Search for the cell housing the specified text and yield its [X, Y] center coordinate. 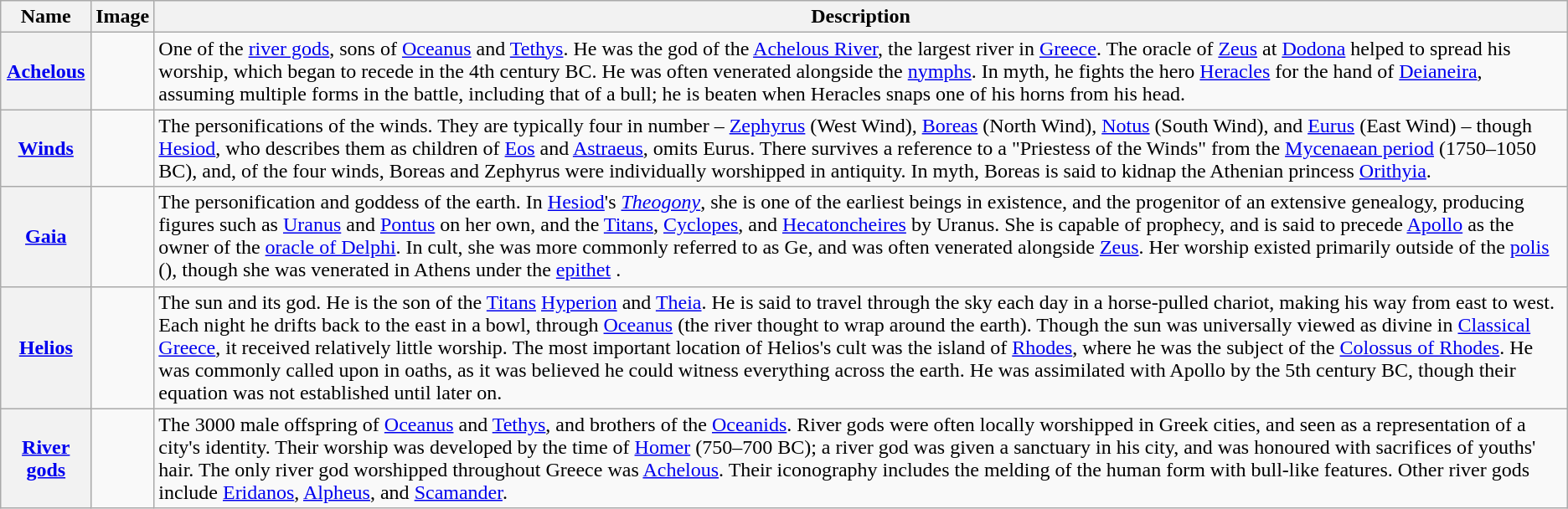
Gaia [46, 236]
River gods [46, 459]
Helios [46, 347]
Image [122, 17]
Description [861, 17]
Name [46, 17]
Winds [46, 148]
Achelous [46, 71]
